Detect which cell encompasses the target text, then output its (x, y) center coordinate. 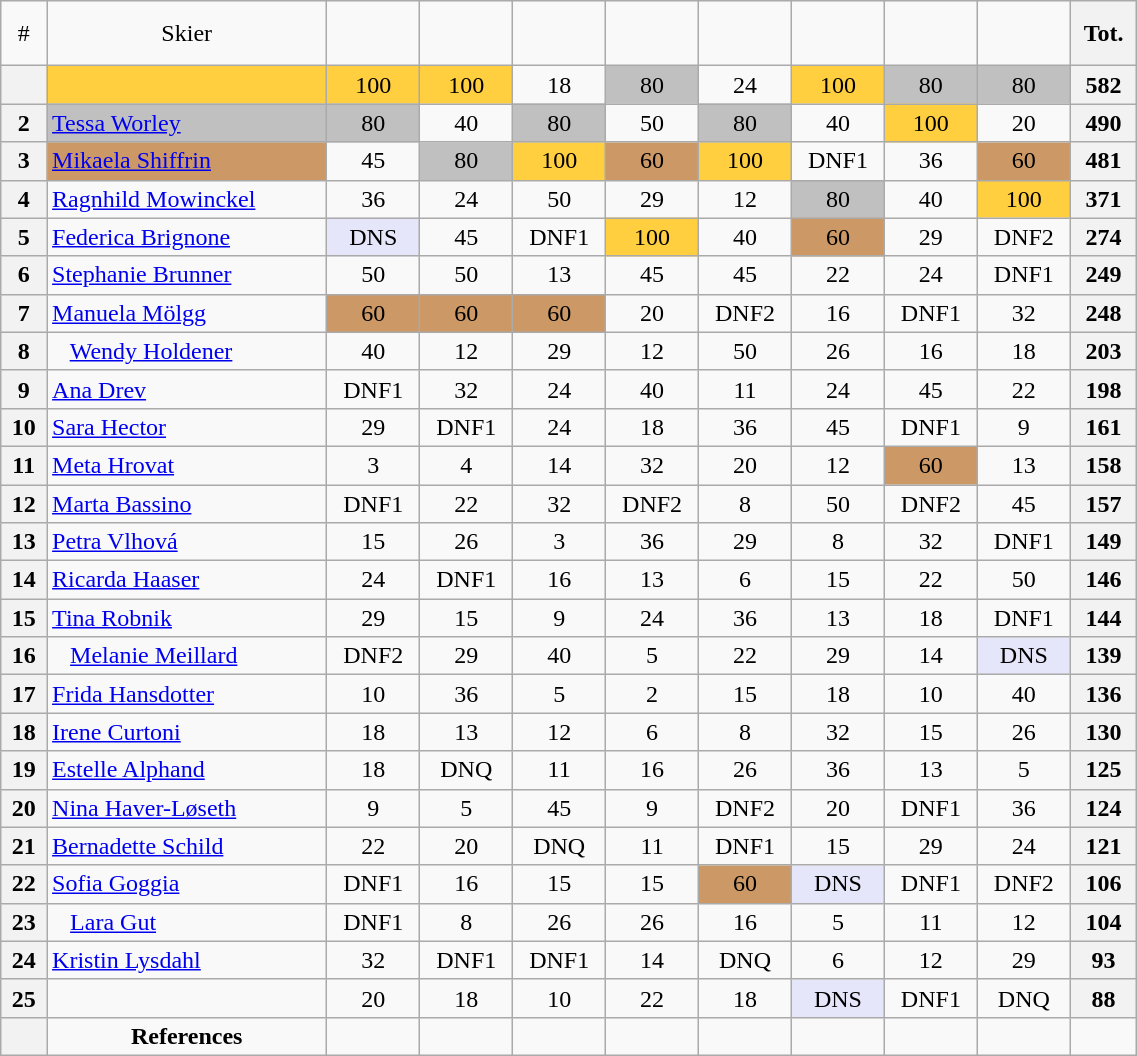
157 (1104, 503)
Tessa Worley (187, 123)
19 (24, 770)
106 (1104, 884)
481 (1104, 161)
References (187, 1036)
Mikaela Shiffrin (187, 161)
124 (1104, 808)
Stephanie Brunner (187, 275)
582 (1104, 85)
88 (1104, 998)
Wendy Holdener (187, 351)
274 (1104, 237)
Meta Hrovat (187, 465)
144 (1104, 618)
# (24, 34)
Ragnhild Mowinckel (187, 199)
Kristin Lysdahl (187, 960)
Sara Hector (187, 427)
149 (1104, 542)
Nina Haver-Løseth (187, 808)
Tina Robnik (187, 618)
Melanie Meillard (187, 656)
21 (24, 846)
Lara Gut (187, 922)
Federica Brignone (187, 237)
Skier (187, 34)
25 (24, 998)
Irene Curtoni (187, 732)
Ana Drev (187, 389)
104 (1104, 922)
249 (1104, 275)
136 (1104, 694)
Manuela Mölgg (187, 313)
Frida Hansdotter (187, 694)
125 (1104, 770)
248 (1104, 313)
23 (24, 922)
Marta Bassino (187, 503)
121 (1104, 846)
Petra Vlhová (187, 542)
93 (1104, 960)
17 (24, 694)
7 (24, 313)
161 (1104, 427)
146 (1104, 580)
Estelle Alphand (187, 770)
371 (1104, 199)
Tot. (1104, 34)
130 (1104, 732)
490 (1104, 123)
Sofia Goggia (187, 884)
198 (1104, 389)
Bernadette Schild (187, 846)
Ricarda Haaser (187, 580)
158 (1104, 465)
203 (1104, 351)
139 (1104, 656)
